From the cell containing the given text, extract its center point as (X, Y) coordinate. 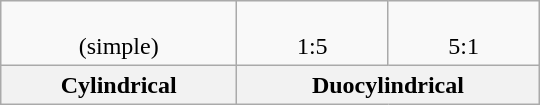
Cylindrical (119, 85)
1:5 (312, 34)
Duocylindrical (388, 85)
5:1 (464, 34)
(simple) (119, 34)
